Output the (x, y) coordinate of the center of the cell containing the given text.  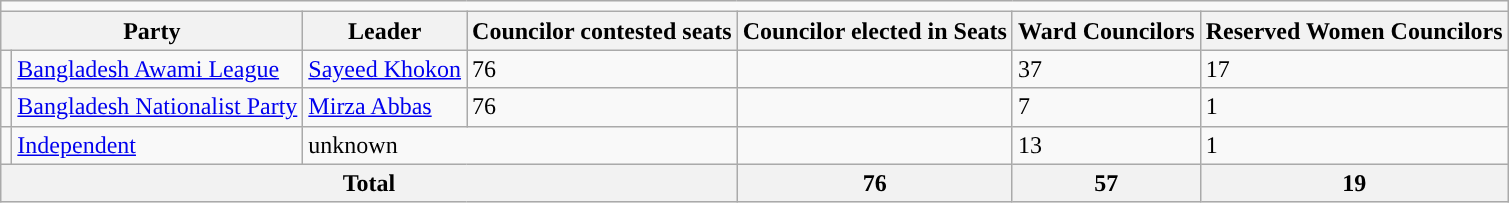
37 (1106, 69)
13 (1106, 145)
19 (1354, 183)
Bangladesh Nationalist Party (158, 107)
Councilor contested seats (602, 31)
Independent (158, 145)
Councilor elected in Seats (874, 31)
unknown (520, 145)
Mirza Abbas (385, 107)
Ward Councilors (1106, 31)
Reserved Women Councilors (1354, 31)
7 (1106, 107)
Bangladesh Awami League (158, 69)
Party (152, 31)
Total (369, 183)
Sayeed Khokon (385, 69)
Leader (385, 31)
57 (1106, 183)
17 (1354, 69)
